Pinpoint the cell where the given text exists, returning its [x, y] midpoint coordinate. 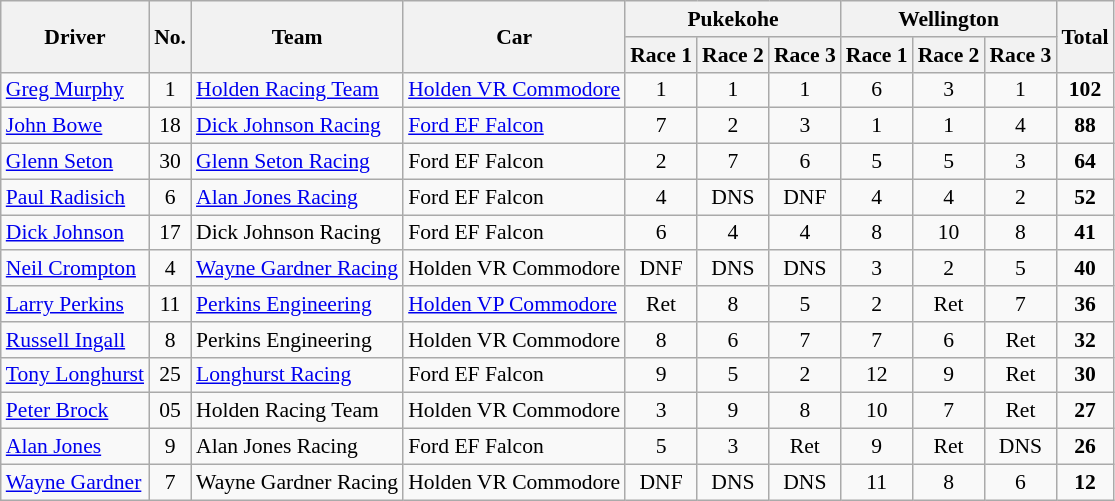
52 [1084, 197]
Dick Johnson [75, 233]
Tony Longhurst [75, 375]
Wayne Gardner [75, 482]
18 [170, 126]
Larry Perkins [75, 304]
Peter Brock [75, 411]
32 [1084, 340]
Total [1084, 36]
102 [1084, 90]
36 [1084, 304]
Holden VP Commodore [514, 304]
05 [170, 411]
Russell Ingall [75, 340]
Driver [75, 36]
17 [170, 233]
Team [297, 36]
26 [1084, 447]
Glenn Seton [75, 162]
Greg Murphy [75, 90]
25 [170, 375]
64 [1084, 162]
Glenn Seton Racing [297, 162]
Neil Crompton [75, 269]
Pukekohe [733, 19]
41 [1084, 233]
Paul Radisich [75, 197]
40 [1084, 269]
No. [170, 36]
88 [1084, 126]
Wellington [949, 19]
John Bowe [75, 126]
Car [514, 36]
Longhurst Racing [297, 375]
27 [1084, 411]
Alan Jones [75, 447]
